Extract the (X, Y) coordinate from the center of the cell holding the provided text.  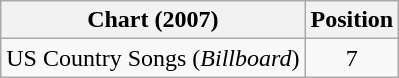
7 (352, 58)
Chart (2007) (153, 20)
Position (352, 20)
US Country Songs (Billboard) (153, 58)
